Find where the given text appears and provide that cell's center as [X, Y] coordinate. 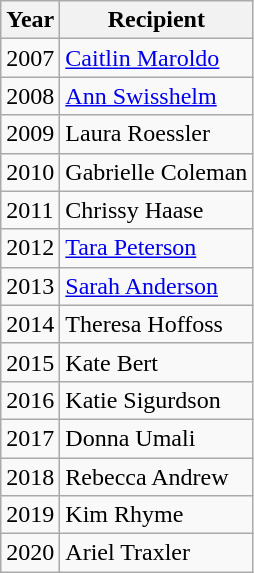
2015 [30, 362]
2008 [30, 96]
Kim Rhyme [156, 515]
2020 [30, 553]
Donna Umali [156, 438]
Katie Sigurdson [156, 400]
Caitlin Maroldo [156, 58]
2017 [30, 438]
2013 [30, 286]
2007 [30, 58]
Theresa Hoffoss [156, 324]
2012 [30, 248]
Rebecca Andrew [156, 477]
2016 [30, 400]
Chrissy Haase [156, 210]
Ariel Traxler [156, 553]
Gabrielle Coleman [156, 172]
2019 [30, 515]
2011 [30, 210]
2018 [30, 477]
Sarah Anderson [156, 286]
Kate Bert [156, 362]
Year [30, 20]
2014 [30, 324]
2009 [30, 134]
Ann Swisshelm [156, 96]
2010 [30, 172]
Laura Roessler [156, 134]
Tara Peterson [156, 248]
Recipient [156, 20]
